Detect which cell encompasses the target text, then output its [X, Y] center coordinate. 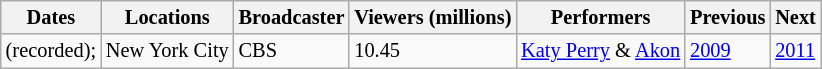
New York City [168, 51]
Dates [51, 17]
Previous [728, 17]
Viewers (millions) [432, 17]
10.45 [432, 51]
Performers [600, 17]
CBS [292, 51]
Next [795, 17]
Katy Perry & Akon [600, 51]
2009 [728, 51]
Locations [168, 17]
(recorded); [51, 51]
2011 [795, 51]
Broadcaster [292, 17]
